Extract the [x, y] coordinate from the center of the cell holding the provided text.  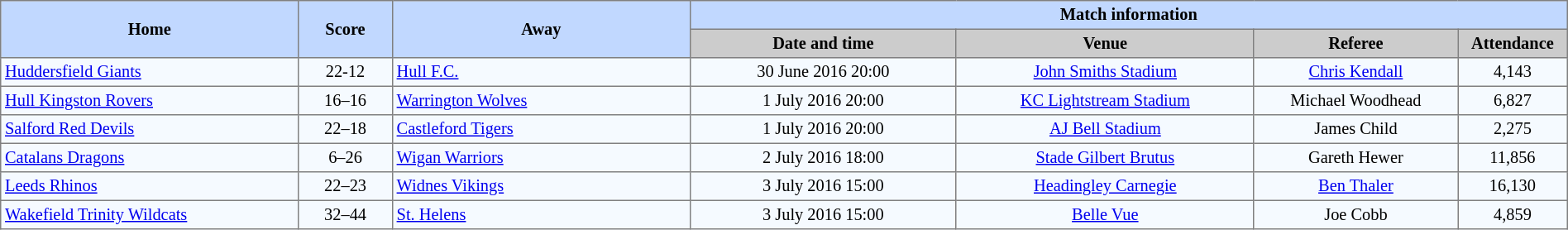
Michael Woodhead [1355, 100]
Widnes Vikings [541, 186]
Wakefield Trinity Wildcats [150, 214]
Referee [1355, 43]
Castleford Tigers [541, 129]
Stade Gilbert Brutus [1105, 157]
4,859 [1513, 214]
Chris Kendall [1355, 72]
Headingley Carnegie [1105, 186]
Hull Kingston Rovers [150, 100]
4,143 [1513, 72]
30 June 2016 20:00 [823, 72]
11,856 [1513, 157]
James Child [1355, 129]
Date and time [823, 43]
Salford Red Devils [150, 129]
Gareth Hewer [1355, 157]
22-12 [346, 72]
Hull F.C. [541, 72]
Leeds Rhinos [150, 186]
32–44 [346, 214]
Score [346, 30]
6,827 [1513, 100]
Ben Thaler [1355, 186]
St. Helens [541, 214]
22–18 [346, 129]
Attendance [1513, 43]
Warrington Wolves [541, 100]
6–26 [346, 157]
Away [541, 30]
Wigan Warriors [541, 157]
Huddersfield Giants [150, 72]
2 July 2016 18:00 [823, 157]
Belle Vue [1105, 214]
16–16 [346, 100]
22–23 [346, 186]
AJ Bell Stadium [1105, 129]
Match information [1128, 15]
16,130 [1513, 186]
Home [150, 30]
Joe Cobb [1355, 214]
Catalans Dragons [150, 157]
Venue [1105, 43]
John Smiths Stadium [1105, 72]
KC Lightstream Stadium [1105, 100]
2,275 [1513, 129]
